Find where the given text appears and provide that cell's center as [x, y] coordinate. 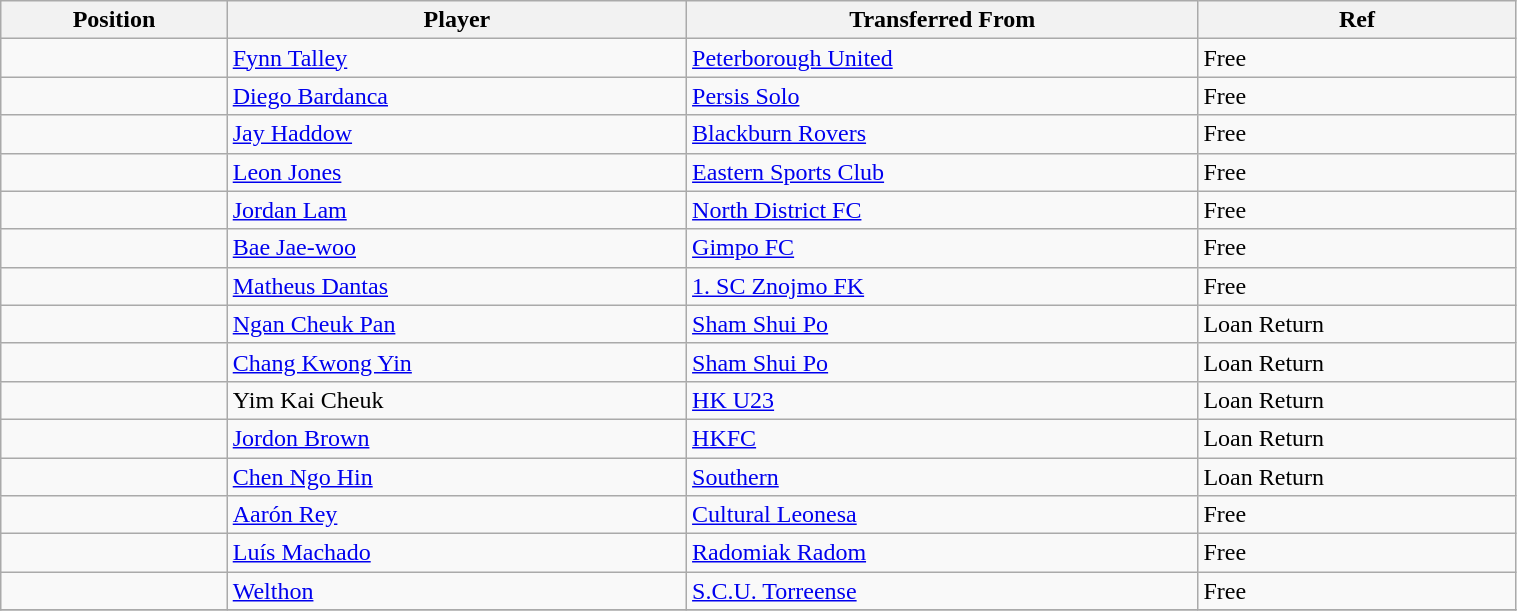
HKFC [942, 438]
Position [114, 20]
Chen Ngo Hin [456, 477]
Welthon [456, 591]
Peterborough United [942, 58]
Player [456, 20]
Jordan Lam [456, 210]
Bae Jae-woo [456, 248]
S.C.U. Torreense [942, 591]
Chang Kwong Yin [456, 362]
Gimpo FC [942, 248]
Cultural Leonesa [942, 515]
Fynn Talley [456, 58]
Leon Jones [456, 172]
Southern [942, 477]
Transferred From [942, 20]
Yim Kai Cheuk [456, 400]
Radomiak Radom [942, 553]
Diego Bardanca [456, 96]
1. SC Znojmo FK [942, 286]
Matheus Dantas [456, 286]
Luís Machado [456, 553]
Jordon Brown [456, 438]
Aarón Rey [456, 515]
Persis Solo [942, 96]
Blackburn Rovers [942, 134]
Eastern Sports Club [942, 172]
Ngan Cheuk Pan [456, 324]
North District FC [942, 210]
Jay Haddow [456, 134]
HK U23 [942, 400]
Ref [1357, 20]
